Return the (x, y) coordinate for the center point of the cell that contains the specified text.  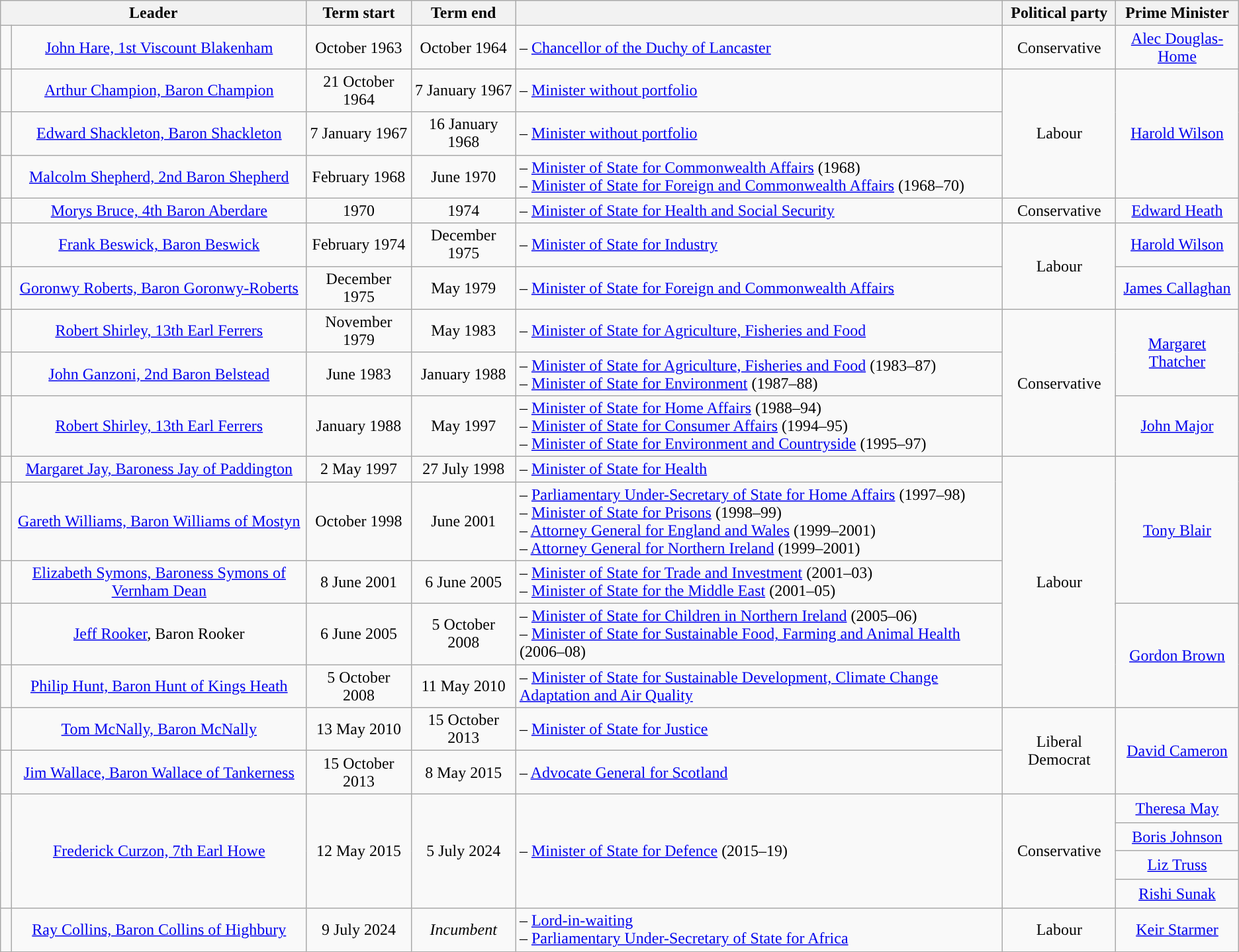
8 June 2001 (359, 583)
Frank Beswick, Baron Beswick (159, 245)
John Hare, 1st Viscount Blakenham (159, 48)
Theresa May (1177, 808)
June 2001 (463, 522)
– Minister of State for Health and Social Security (759, 211)
Term start (359, 13)
8 May 2015 (463, 772)
Jeff Rooker, Baron Rooker (159, 634)
12 May 2015 (359, 851)
Jim Wallace, Baron Wallace of Tankerness (159, 772)
Tom McNally, Baron McNally (159, 730)
Margaret Jay, Baroness Jay of Paddington (159, 469)
– Minister of State for Agriculture, Fisheries and Food (1983–87)– Minister of State for Environment (1987–88) (759, 373)
May 1997 (463, 426)
February 1968 (359, 176)
– Minister of State for Industry (759, 245)
Gareth Williams, Baron Williams of Mostyn (159, 522)
Malcolm Shepherd, 2nd Baron Shepherd (159, 176)
Liz Truss (1177, 865)
– Lord-in-waiting– Parliamentary Under-Secretary of State for Africa (759, 929)
1970 (359, 211)
Liberal Democrat (1059, 751)
February 1974 (359, 245)
Prime Minister (1177, 13)
Political party (1059, 13)
Gordon Brown (1177, 655)
13 May 2010 (359, 730)
Tony Blair (1177, 530)
October 1964 (463, 48)
John Ganzoni, 2nd Baron Belstead (159, 373)
5 July 2024 (463, 851)
May 1983 (463, 331)
Keir Starmer (1177, 929)
Margaret Thatcher (1177, 352)
Leader (154, 13)
– Advocate General for Scotland (759, 772)
Frederick Curzon, 7th Earl Howe (159, 851)
Ray Collins, Baron Collins of Highbury (159, 929)
June 1983 (359, 373)
Term end (463, 13)
– Minister of State for Foreign and Commonwealth Affairs (759, 287)
11 May 2010 (463, 686)
October 1963 (359, 48)
Incumbent (463, 929)
October 1998 (359, 522)
21 October 1964 (359, 90)
James Callaghan (1177, 287)
16 January 1968 (463, 134)
27 July 1998 (463, 469)
Philip Hunt, Baron Hunt of Kings Heath (159, 686)
David Cameron (1177, 751)
– Minister of State for Defence (2015–19) (759, 851)
May 1979 (463, 287)
Rishi Sunak (1177, 894)
Arthur Champion, Baron Champion (159, 90)
Elizabeth Symons, Baroness Symons of Vernham Dean (159, 583)
John Major (1177, 426)
– Minister of State for Children in Northern Ireland (2005–06)– Minister of State for Sustainable Food, Farming and Animal Health (2006–08) (759, 634)
– Minister of State for Sustainable Development, Climate Change Adaptation and Air Quality (759, 686)
– Minister of State for Health (759, 469)
– Chancellor of the Duchy of Lancaster (759, 48)
– Minister of State for Justice (759, 730)
– Minister of State for Commonwealth Affairs (1968)– Minister of State for Foreign and Commonwealth Affairs (1968–70) (759, 176)
2 May 1997 (359, 469)
– Minister of State for Agriculture, Fisheries and Food (759, 331)
Goronwy Roberts, Baron Goronwy-Roberts (159, 287)
November 1979 (359, 331)
Edward Shackleton, Baron Shackleton (159, 134)
9 July 2024 (359, 929)
– Minister of State for Trade and Investment (2001–03)– Minister of State for the Middle East (2001–05) (759, 583)
1974 (463, 211)
Edward Heath (1177, 211)
Morys Bruce, 4th Baron Aberdare (159, 211)
Alec Douglas-Home (1177, 48)
Boris Johnson (1177, 837)
June 1970 (463, 176)
